Output the [X, Y] coordinate of the center of the cell containing the given text.  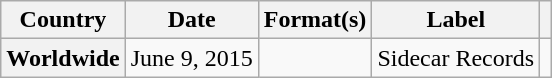
Format(s) [315, 20]
Sidecar Records [456, 58]
June 9, 2015 [192, 58]
Date [192, 20]
Worldwide [63, 58]
Country [63, 20]
Label [456, 20]
